Return the (X, Y) coordinate for the center point of the cell that contains the specified text.  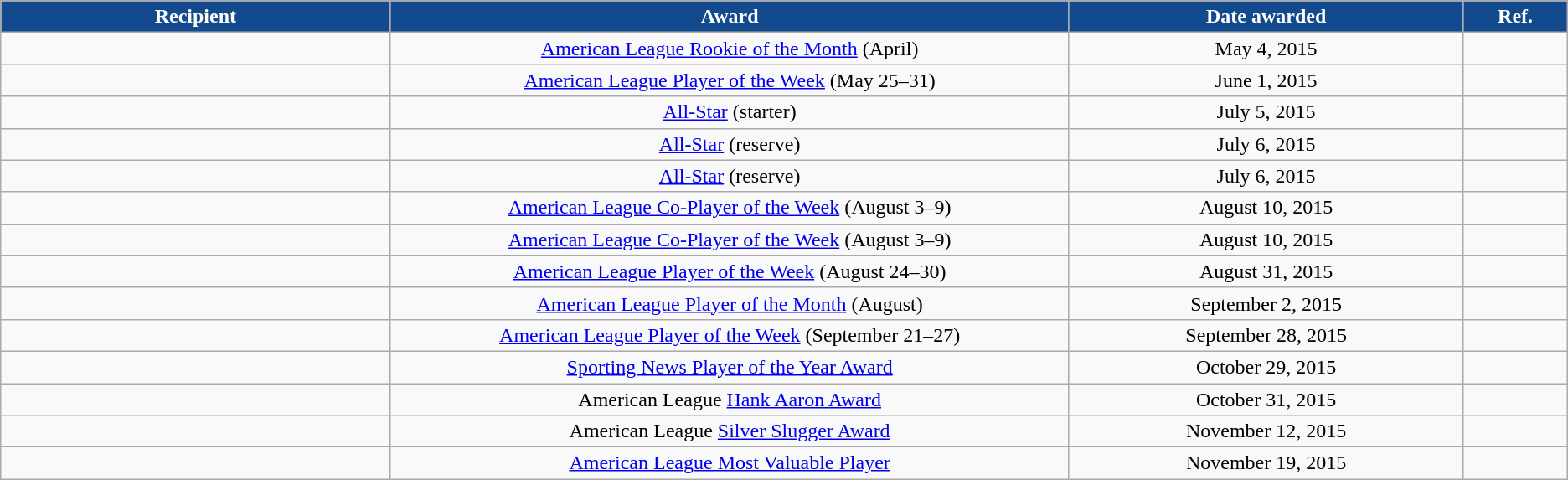
All-Star (starter) (730, 112)
September 2, 2015 (1266, 303)
American League Player of the Week (August 24–30) (730, 271)
June 1, 2015 (1266, 80)
August 31, 2015 (1266, 271)
October 31, 2015 (1266, 400)
American League Silver Slugger Award (730, 431)
American League Player of the Month (August) (730, 303)
October 29, 2015 (1266, 367)
November 12, 2015 (1266, 431)
May 4, 2015 (1266, 49)
American League Player of the Week (September 21–27) (730, 335)
November 19, 2015 (1266, 463)
American League Rookie of the Month (April) (730, 49)
July 5, 2015 (1266, 112)
Recipient (196, 17)
Award (730, 17)
Sporting News Player of the Year Award (730, 367)
American League Most Valuable Player (730, 463)
American League Hank Aaron Award (730, 400)
Ref. (1515, 17)
Date awarded (1266, 17)
September 28, 2015 (1266, 335)
American League Player of the Week (May 25–31) (730, 80)
